Determine the [x, y] coordinate at the center of the cell enclosing the given text.  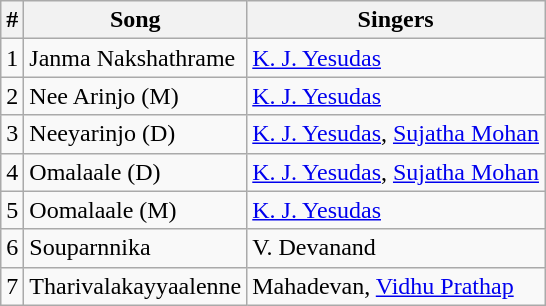
Mahadevan, Vidhu Prathap [396, 286]
Tharivalakayyaalenne [136, 286]
5 [12, 210]
7 [12, 286]
Song [136, 20]
# [12, 20]
Nee Arinjo (M) [136, 96]
Janma Nakshathrame [136, 58]
3 [12, 134]
2 [12, 96]
Souparnnika [136, 248]
1 [12, 58]
4 [12, 172]
V. Devanand [396, 248]
Omalaale (D) [136, 172]
Oomalaale (M) [136, 210]
6 [12, 248]
Singers [396, 20]
Neeyarinjo (D) [136, 134]
